Provide the [x, y] coordinate of the cell's center where the given text is located.  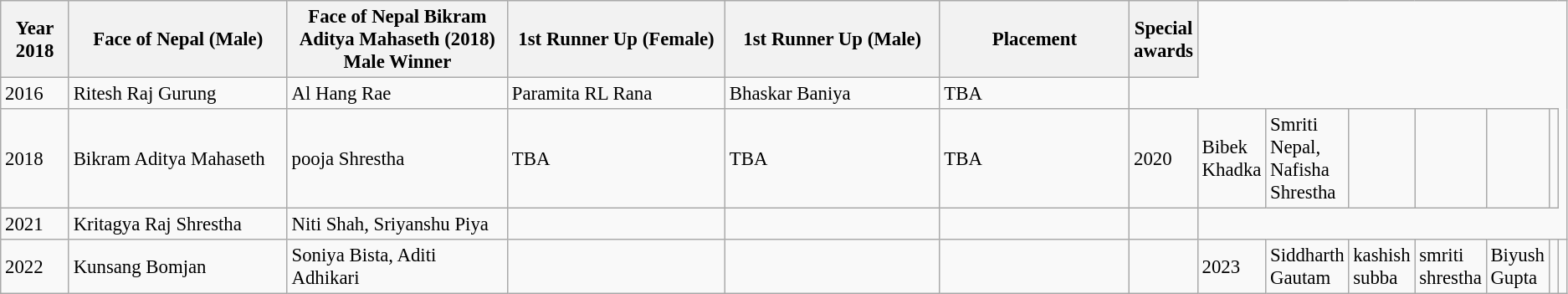
2021 [35, 224]
2020 [1163, 159]
1st Runner Up (Female) [617, 39]
Paramita RL Rana [617, 94]
Kritagya Raj Shrestha [177, 224]
Year 2018 [35, 39]
kashish subba [1382, 266]
2022 [35, 266]
Siddharth Gautam [1307, 266]
1st Runner Up (Male) [833, 39]
Soniya Bista, Aditi Adhikari [397, 266]
2016 [35, 94]
Al Hang Rae [397, 94]
Smriti Nepal, Nafisha Shrestha [1307, 159]
Placement [1034, 39]
Ritesh Raj Gurung [177, 94]
Bikram Aditya Mahaseth [177, 159]
Niti Shah, Sriyanshu Piya [397, 224]
Bhaskar Baniya [833, 94]
Bibek Khadka [1232, 159]
smriti shrestha [1451, 266]
Face of Nepal (Male) [177, 39]
Face of Nepal Bikram Aditya Mahaseth (2018) Male Winner [397, 39]
Special awards [1163, 39]
Biyush Gupta [1518, 266]
2018 [35, 159]
pooja Shrestha [397, 159]
2023 [1232, 266]
Kunsang Bomjan [177, 266]
